Locate the cell with the specified text and output its (X, Y) center coordinate. 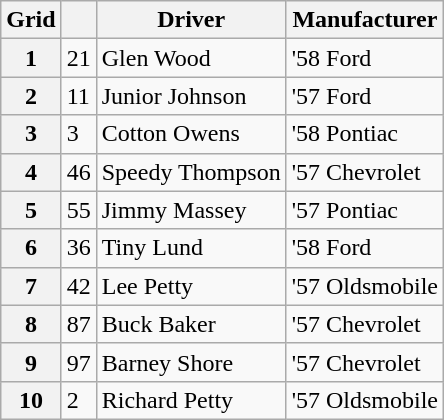
8 (31, 324)
'57 Ford (364, 96)
21 (78, 58)
Lee Petty (191, 286)
5 (31, 210)
7 (31, 286)
4 (31, 172)
Barney Shore (191, 362)
55 (78, 210)
10 (31, 400)
Buck Baker (191, 324)
9 (31, 362)
36 (78, 248)
Glen Wood (191, 58)
Grid (31, 20)
'58 Pontiac (364, 134)
11 (78, 96)
Manufacturer (364, 20)
42 (78, 286)
Speedy Thompson (191, 172)
'57 Pontiac (364, 210)
Richard Petty (191, 400)
6 (31, 248)
Tiny Lund (191, 248)
46 (78, 172)
Driver (191, 20)
1 (31, 58)
Junior Johnson (191, 96)
Jimmy Massey (191, 210)
Cotton Owens (191, 134)
87 (78, 324)
97 (78, 362)
